Pinpoint the cell where the given text exists, returning its [x, y] midpoint coordinate. 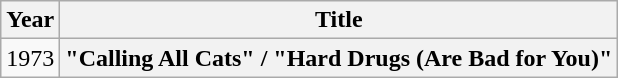
Title [339, 20]
Year [30, 20]
1973 [30, 58]
"Calling All Cats" / "Hard Drugs (Are Bad for You)" [339, 58]
